Output the [X, Y] coordinate of the center of the cell containing the given text.  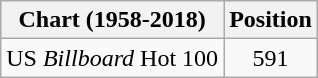
US Billboard Hot 100 [112, 58]
591 [271, 58]
Chart (1958-2018) [112, 20]
Position [271, 20]
